Extract the [x, y] coordinate from the center of the cell holding the provided text.  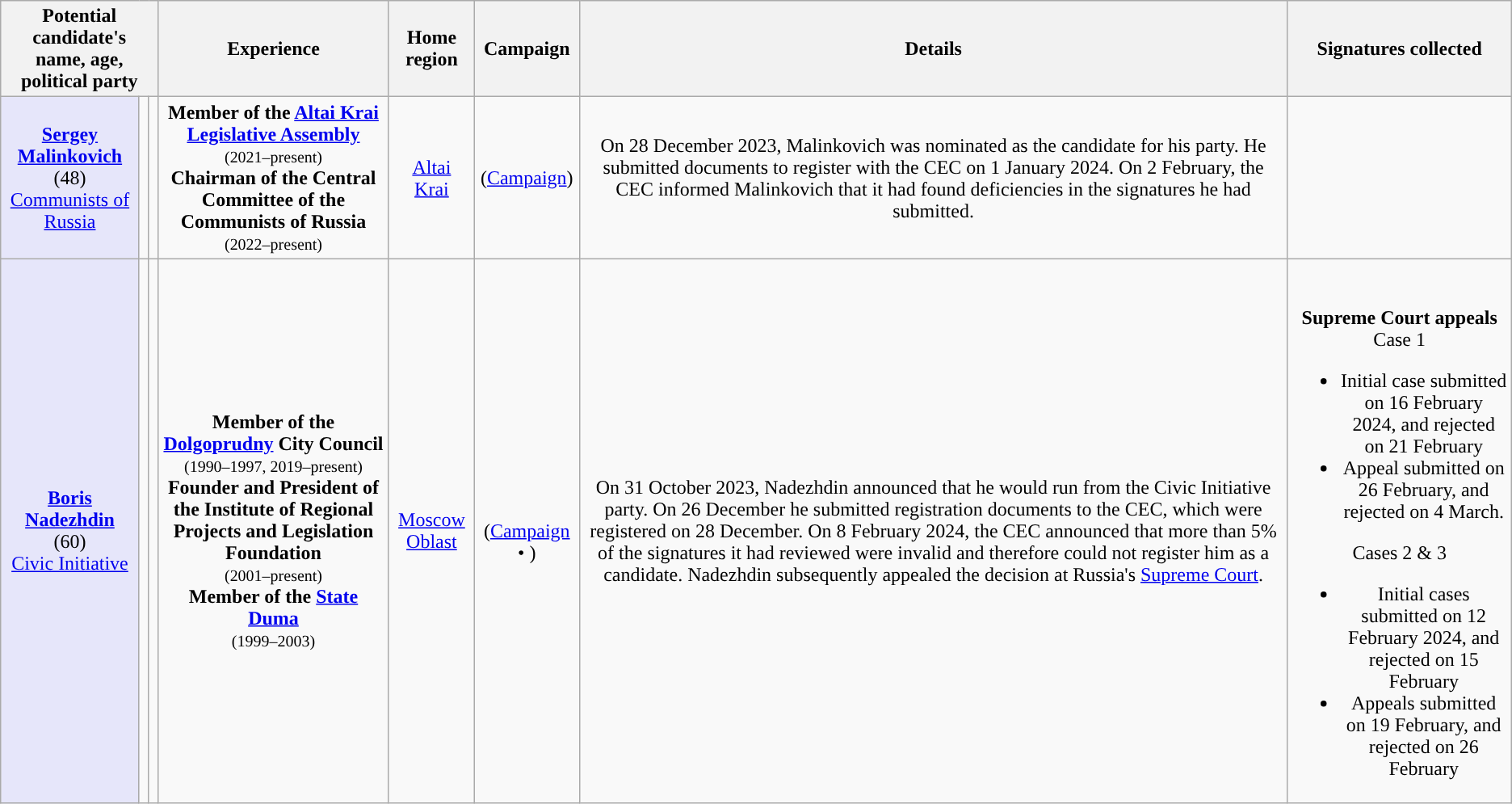
Moscow Oblast [431, 531]
Potential candidate's name, age,political party [79, 48]
Altai Krai [431, 178]
(Campaign • ) [527, 531]
Signatures collected [1399, 48]
Campaign [527, 48]
Member of the Altai Krai Legislative Assembly(2021–present)Chairman of the Central Committee of the Communists of Russia(2022–present) [274, 178]
(Campaign) [527, 178]
Experience [274, 48]
Boris Nadezhdin(60)Civic Initiative [69, 531]
Details [934, 48]
Sergey Malinkovich(48)Communists of Russia [69, 178]
Home region [431, 48]
